Capture the cell that displays the provided text and extract its (x, y) central coordinate. 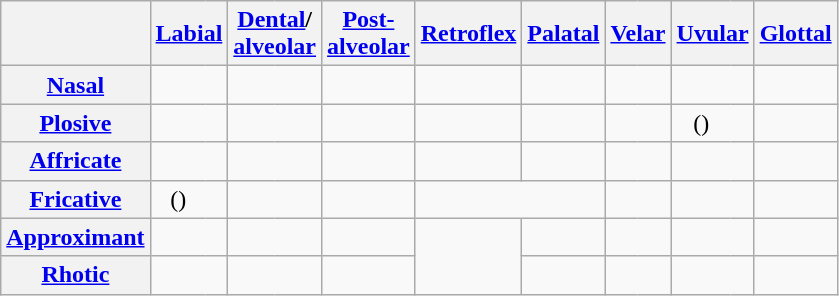
Rhotic (76, 275)
Glottal (796, 34)
Nasal (76, 85)
Fricative (76, 199)
Palatal (564, 34)
Post-alveolar (369, 34)
Retroflex (468, 34)
Dental/alveolar (275, 34)
Velar (638, 34)
Approximant (76, 237)
Affricate (76, 161)
Labial (189, 34)
Uvular (712, 34)
Plosive (76, 123)
